Search for the cell housing the specified text and yield its (X, Y) center coordinate. 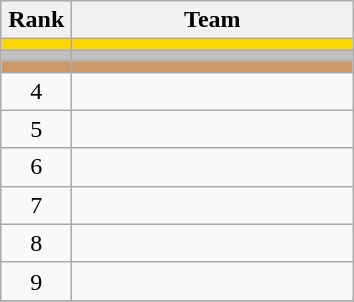
6 (36, 167)
7 (36, 205)
5 (36, 129)
9 (36, 281)
8 (36, 243)
4 (36, 91)
Team (212, 20)
Rank (36, 20)
